From the cell containing the given text, extract its center point as (x, y) coordinate. 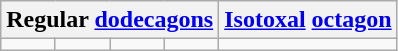
Regular dodecagons (110, 20)
Isotoxal octagon (308, 20)
